From the cell containing the given text, extract its center point as [X, Y] coordinate. 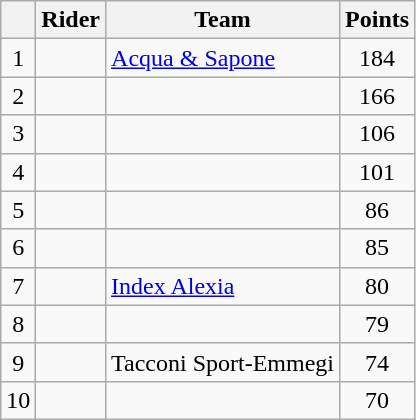
3 [18, 134]
6 [18, 248]
Tacconi Sport-Emmegi [223, 362]
70 [378, 400]
1 [18, 58]
Team [223, 20]
166 [378, 96]
5 [18, 210]
184 [378, 58]
2 [18, 96]
106 [378, 134]
9 [18, 362]
Rider [71, 20]
85 [378, 248]
Acqua & Sapone [223, 58]
80 [378, 286]
Index Alexia [223, 286]
74 [378, 362]
10 [18, 400]
8 [18, 324]
79 [378, 324]
86 [378, 210]
7 [18, 286]
Points [378, 20]
101 [378, 172]
4 [18, 172]
